Detect which cell encompasses the target text, then output its (x, y) center coordinate. 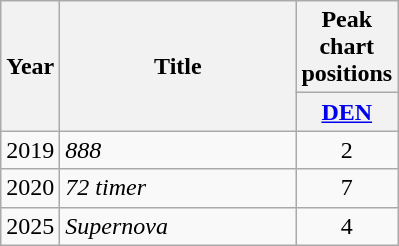
Year (30, 66)
7 (347, 188)
2025 (30, 226)
888 (178, 150)
4 (347, 226)
2 (347, 150)
DEN (347, 112)
2020 (30, 188)
2019 (30, 150)
Title (178, 66)
Peak chart positions (347, 47)
Supernova (178, 226)
72 timer (178, 188)
